Detect which cell encompasses the target text, then output its [x, y] center coordinate. 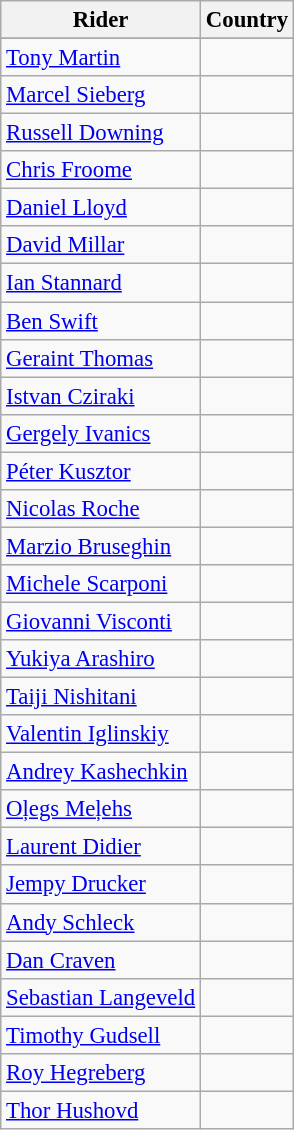
Oļegs Meļehs [101, 809]
Russell Downing [101, 133]
Andy Schleck [101, 922]
Tony Martin [101, 58]
Yukiya Arashiro [101, 659]
Marcel Sieberg [101, 95]
Gergely Ivanics [101, 433]
Laurent Didier [101, 847]
Ian Stannard [101, 283]
Chris Froome [101, 170]
Geraint Thomas [101, 358]
David Millar [101, 245]
Country [248, 20]
Michele Scarponi [101, 584]
Istvan Cziraki [101, 396]
Valentin Iglinskiy [101, 734]
Marzio Bruseghin [101, 546]
Roy Hegreberg [101, 1073]
Giovanni Visconti [101, 621]
Thor Hushovd [101, 1110]
Daniel Lloyd [101, 208]
Dan Craven [101, 960]
Andrey Kashechkin [101, 772]
Nicolas Roche [101, 509]
Timothy Gudsell [101, 1035]
Péter Kusztor [101, 471]
Taiji Nishitani [101, 697]
Rider [101, 20]
Jempy Drucker [101, 885]
Sebastian Langeveld [101, 997]
Ben Swift [101, 321]
